Search for the cell housing the specified text and yield its [X, Y] center coordinate. 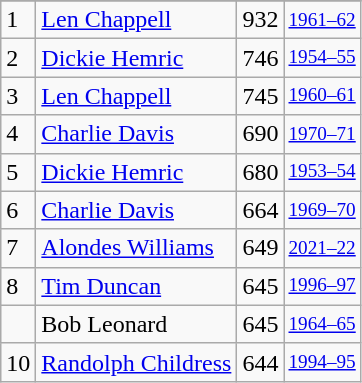
1994–95 [322, 362]
680 [260, 172]
664 [260, 210]
Tim Duncan [136, 286]
2 [18, 58]
1 [18, 20]
5 [18, 172]
1970–71 [322, 134]
7 [18, 248]
1960–61 [322, 96]
1953–54 [322, 172]
1996–97 [322, 286]
1969–70 [322, 210]
932 [260, 20]
644 [260, 362]
745 [260, 96]
1961–62 [322, 20]
Alondes Williams [136, 248]
10 [18, 362]
746 [260, 58]
3 [18, 96]
2021–22 [322, 248]
1964–65 [322, 324]
8 [18, 286]
Randolph Childress [136, 362]
649 [260, 248]
6 [18, 210]
690 [260, 134]
Bob Leonard [136, 324]
4 [18, 134]
1954–55 [322, 58]
